Find where the given text appears and provide that cell's center as (x, y) coordinate. 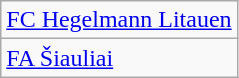
FC Hegelmann Litauen (119, 20)
FA Šiauliai (119, 58)
